Output the [x, y] coordinate of the center of the cell containing the given text.  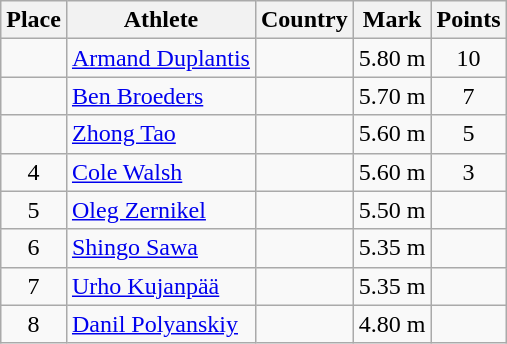
Urho Kujanpää [160, 286]
Mark [392, 20]
5.50 m [392, 210]
Cole Walsh [160, 172]
6 [34, 248]
Athlete [160, 20]
Shingo Sawa [160, 248]
Points [468, 20]
5.80 m [392, 58]
Armand Duplantis [160, 58]
4.80 m [392, 324]
10 [468, 58]
4 [34, 172]
5.70 m [392, 96]
Ben Broeders [160, 96]
8 [34, 324]
Zhong Tao [160, 134]
Country [304, 20]
Place [34, 20]
Oleg Zernikel [160, 210]
Danil Polyanskiy [160, 324]
3 [468, 172]
